Extract the (x, y) coordinate from the center of the cell holding the provided text.  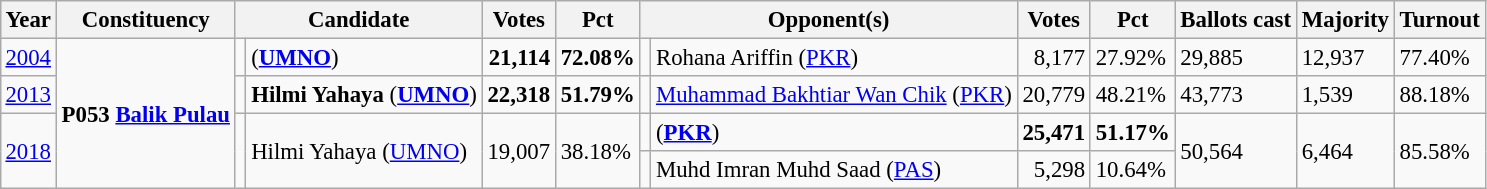
2004 (28, 57)
Ballots cast (1236, 20)
27.92% (1132, 57)
21,114 (518, 57)
12,937 (1345, 57)
Turnout (1440, 20)
38.18% (598, 152)
Candidate (358, 20)
2018 (28, 152)
5,298 (1054, 170)
20,779 (1054, 95)
51.79% (598, 95)
6,464 (1345, 152)
2013 (28, 95)
1,539 (1345, 95)
25,471 (1054, 133)
48.21% (1132, 95)
85.58% (1440, 152)
43,773 (1236, 95)
19,007 (518, 152)
22,318 (518, 95)
Rohana Ariffin (PKR) (834, 57)
51.17% (1132, 133)
(PKR) (834, 133)
77.40% (1440, 57)
10.64% (1132, 170)
Muhammad Bakhtiar Wan Chik (PKR) (834, 95)
29,885 (1236, 57)
72.08% (598, 57)
(UMNO) (364, 57)
Opponent(s) (828, 20)
Muhd Imran Muhd Saad (PAS) (834, 170)
50,564 (1236, 152)
Constituency (146, 20)
P053 Balik Pulau (146, 113)
Majority (1345, 20)
88.18% (1440, 95)
8,177 (1054, 57)
Year (28, 20)
